For the text-containing cell, return its midpoint in [x, y] coordinate format. 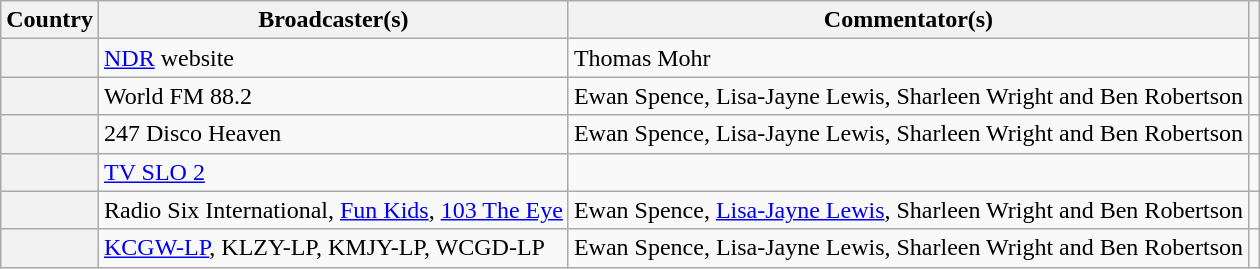
World FM 88.2 [333, 96]
Radio Six International, Fun Kids, 103 The Eye [333, 210]
Country [50, 20]
Thomas Mohr [908, 58]
Broadcaster(s) [333, 20]
Commentator(s) [908, 20]
NDR website [333, 58]
KCGW-LP, KLZY-LP, KMJY-LP, WCGD-LP [333, 248]
TV SLO 2 [333, 172]
247 Disco Heaven [333, 134]
